Identify which cell holds the provided text, then report its (x, y) central coordinate. 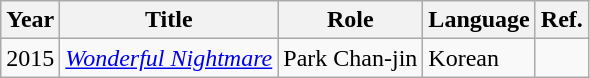
Role (350, 20)
Ref. (562, 20)
Title (169, 20)
Wonderful Nightmare (169, 58)
Korean (479, 58)
Year (30, 20)
Park Chan-jin (350, 58)
2015 (30, 58)
Language (479, 20)
